Return the [X, Y] coordinate for the center point of the cell that contains the specified text.  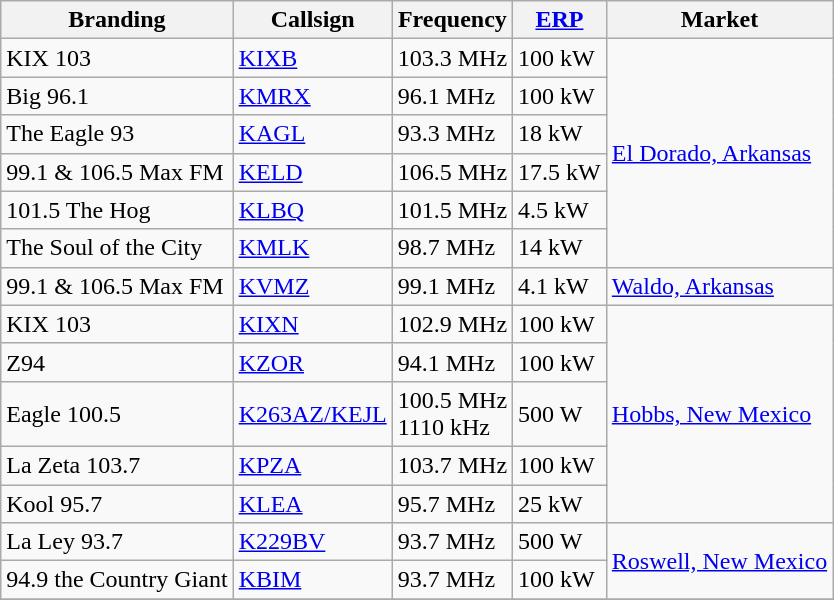
98.7 MHz [452, 248]
KMRX [312, 96]
Callsign [312, 20]
99.1 MHz [452, 286]
4.1 kW [560, 286]
95.7 MHz [452, 503]
The Eagle 93 [117, 134]
KBIM [312, 580]
Z94 [117, 362]
KPZA [312, 465]
Kool 95.7 [117, 503]
The Soul of the City [117, 248]
Roswell, New Mexico [719, 561]
103.3 MHz [452, 58]
KIXB [312, 58]
KELD [312, 172]
KZOR [312, 362]
KAGL [312, 134]
106.5 MHz [452, 172]
La Ley 93.7 [117, 542]
Eagle 100.5 [117, 414]
94.1 MHz [452, 362]
K263AZ/KEJL [312, 414]
14 kW [560, 248]
KMLK [312, 248]
101.5 MHz [452, 210]
KLBQ [312, 210]
93.3 MHz [452, 134]
La Zeta 103.7 [117, 465]
102.9 MHz [452, 324]
KIXN [312, 324]
Frequency [452, 20]
Branding [117, 20]
25 kW [560, 503]
El Dorado, Arkansas [719, 153]
96.1 MHz [452, 96]
KLEA [312, 503]
Big 96.1 [117, 96]
ERP [560, 20]
KVMZ [312, 286]
18 kW [560, 134]
100.5 MHz1110 kHz [452, 414]
94.9 the Country Giant [117, 580]
101.5 The Hog [117, 210]
Market [719, 20]
K229BV [312, 542]
Waldo, Arkansas [719, 286]
Hobbs, New Mexico [719, 414]
103.7 MHz [452, 465]
4.5 kW [560, 210]
17.5 kW [560, 172]
